Extract the [x, y] coordinate from the center of the cell holding the provided text.  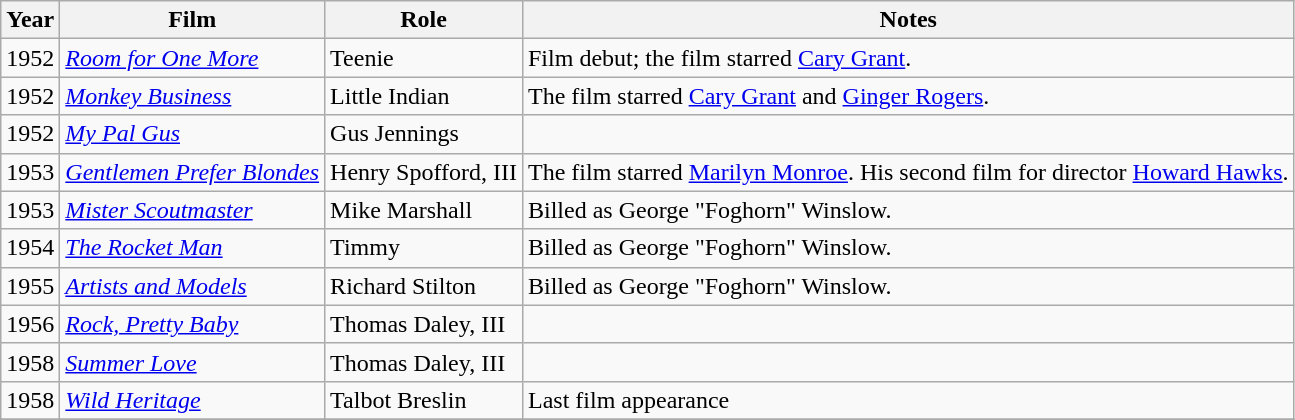
Room for One More [192, 58]
Mister Scoutmaster [192, 210]
Richard Stilton [424, 286]
Notes [908, 20]
Film [192, 20]
Little Indian [424, 96]
Teenie [424, 58]
Film debut; the film starred Cary Grant. [908, 58]
Talbot Breslin [424, 400]
The film starred Marilyn Monroe. His second film for director Howard Hawks. [908, 172]
Mike Marshall [424, 210]
1954 [30, 248]
Wild Heritage [192, 400]
Henry Spofford, III [424, 172]
Monkey Business [192, 96]
Rock, Pretty Baby [192, 324]
Summer Love [192, 362]
1956 [30, 324]
1955 [30, 286]
The film starred Cary Grant and Ginger Rogers. [908, 96]
Timmy [424, 248]
Gus Jennings [424, 134]
The Rocket Man [192, 248]
Gentlemen Prefer Blondes [192, 172]
Role [424, 20]
Artists and Models [192, 286]
My Pal Gus [192, 134]
Year [30, 20]
Last film appearance [908, 400]
